Find where the given text appears and provide that cell's center as [x, y] coordinate. 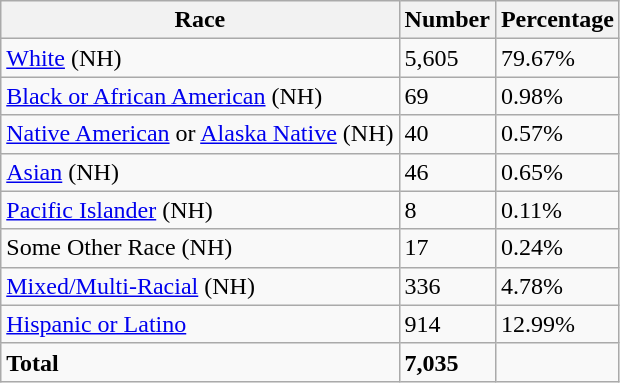
40 [447, 134]
White (NH) [200, 58]
69 [447, 96]
Mixed/Multi-Racial (NH) [200, 286]
4.78% [557, 286]
Pacific Islander (NH) [200, 210]
0.57% [557, 134]
Native American or Alaska Native (NH) [200, 134]
Percentage [557, 20]
79.67% [557, 58]
914 [447, 324]
8 [447, 210]
0.98% [557, 96]
336 [447, 286]
7,035 [447, 362]
Asian (NH) [200, 172]
Some Other Race (NH) [200, 248]
Number [447, 20]
Total [200, 362]
5,605 [447, 58]
0.65% [557, 172]
0.11% [557, 210]
0.24% [557, 248]
12.99% [557, 324]
Hispanic or Latino [200, 324]
17 [447, 248]
Race [200, 20]
Black or African American (NH) [200, 96]
46 [447, 172]
